Return [X, Y] of the center of cell containing provided text 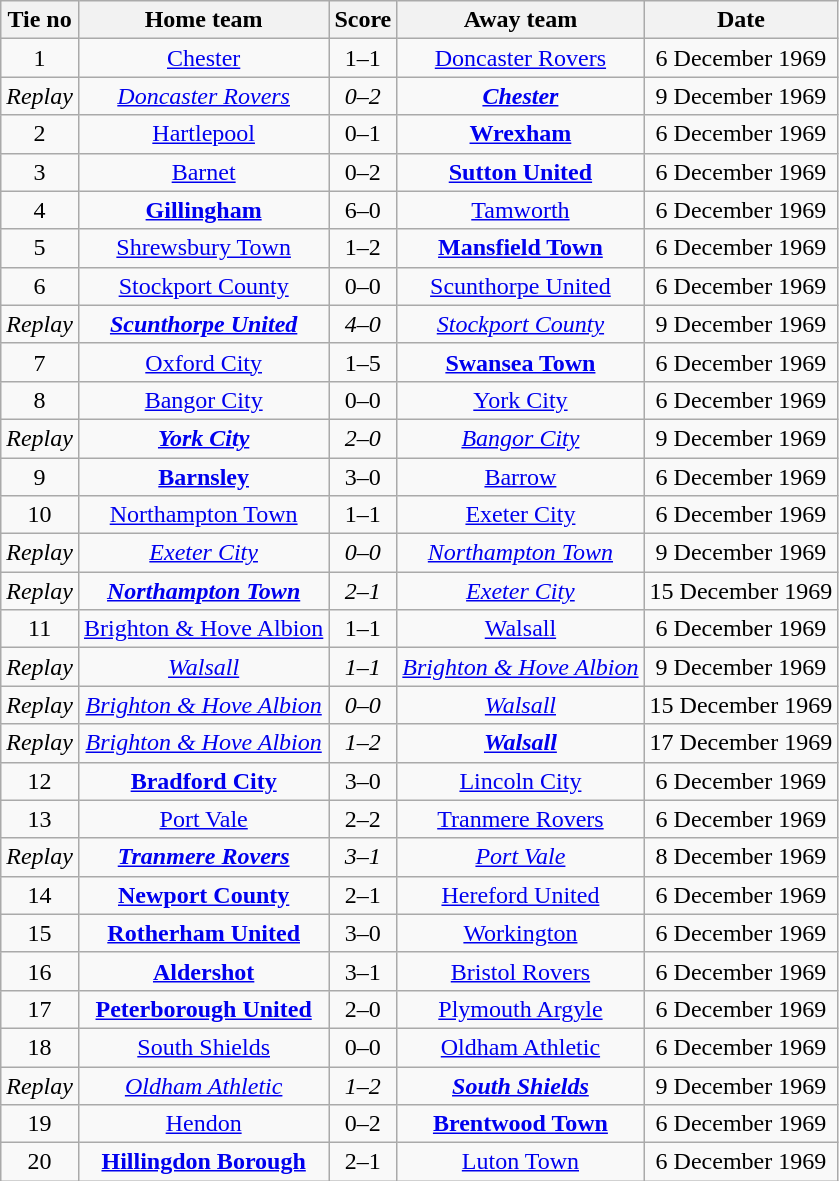
Mansfield Town [520, 248]
Rotherham United [203, 933]
Hendon [203, 1124]
Wrexham [520, 134]
2–2 [363, 819]
Plymouth Argyle [520, 1009]
Shrewsbury Town [203, 248]
18 [40, 1047]
8 [40, 400]
Tie no [40, 20]
6 [40, 286]
13 [40, 819]
Luton Town [520, 1162]
Sutton United [520, 172]
7 [40, 362]
Brentwood Town [520, 1124]
Hereford United [520, 895]
Swansea Town [520, 362]
16 [40, 971]
Newport County [203, 895]
1 [40, 58]
20 [40, 1162]
19 [40, 1124]
14 [40, 895]
Home team [203, 20]
0–1 [363, 134]
Barrow [520, 477]
Score [363, 20]
Barnsley [203, 477]
Oxford City [203, 362]
Aldershot [203, 971]
Lincoln City [520, 781]
6–0 [363, 210]
8 December 1969 [741, 857]
Date [741, 20]
Bristol Rovers [520, 971]
5 [40, 248]
2 [40, 134]
1–5 [363, 362]
Workington [520, 933]
17 [40, 1009]
Away team [520, 20]
4 [40, 210]
Hillingdon Borough [203, 1162]
3 [40, 172]
Gillingham [203, 210]
4–0 [363, 324]
12 [40, 781]
17 December 1969 [741, 743]
Tamworth [520, 210]
Bradford City [203, 781]
11 [40, 629]
9 [40, 477]
Peterborough United [203, 1009]
Barnet [203, 172]
Hartlepool [203, 134]
10 [40, 515]
15 [40, 933]
